Identify which cell holds the provided text, then report its (X, Y) central coordinate. 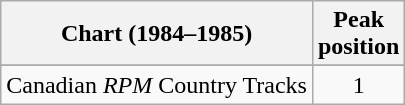
Peakposition (358, 34)
1 (358, 85)
Canadian RPM Country Tracks (157, 85)
Chart (1984–1985) (157, 34)
